Identify which cell holds the provided text, then report its (X, Y) central coordinate. 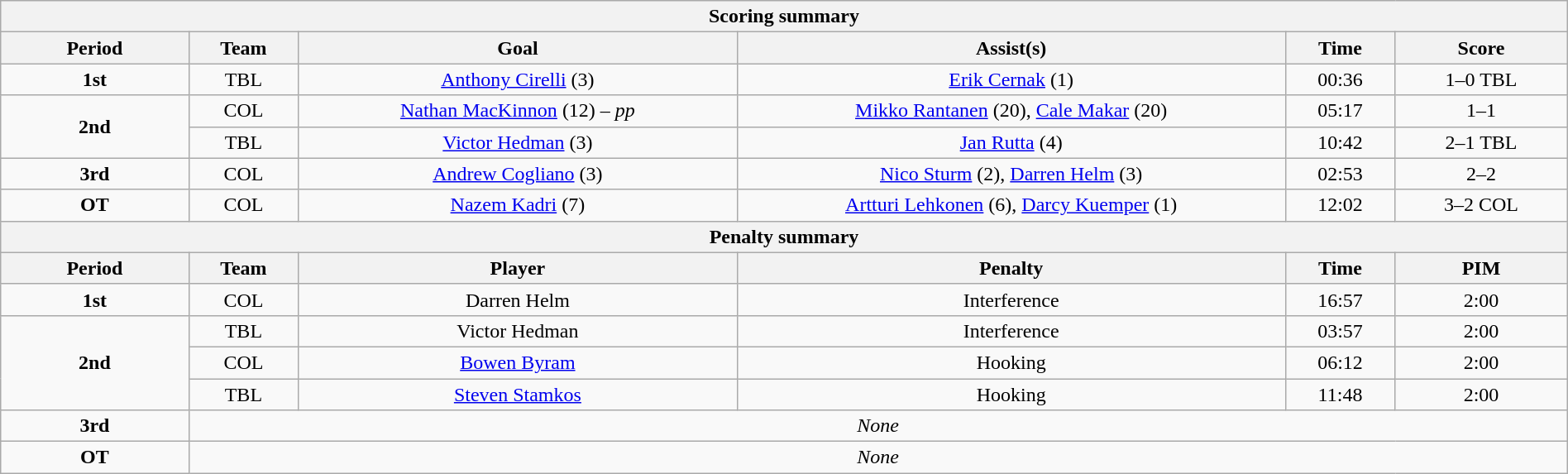
06:12 (1340, 362)
2–2 (1481, 174)
Artturi Lehkonen (6), Darcy Kuemper (1) (1011, 205)
Anthony Cirelli (3) (518, 79)
05:17 (1340, 111)
00:36 (1340, 79)
Nico Sturm (2), Darren Helm (3) (1011, 174)
02:53 (1340, 174)
1–0 TBL (1481, 79)
PIM (1481, 268)
1–1 (1481, 111)
Assist(s) (1011, 48)
Nathan MacKinnon (12) – pp (518, 111)
Steven Stamkos (518, 395)
Nazem Kadri (7) (518, 205)
Andrew Cogliano (3) (518, 174)
Player (518, 268)
Score (1481, 48)
Jan Rutta (4) (1011, 142)
16:57 (1340, 299)
2–1 TBL (1481, 142)
Penalty (1011, 268)
03:57 (1340, 331)
Scoring summary (784, 17)
3–2 COL (1481, 205)
Mikko Rantanen (20), Cale Makar (20) (1011, 111)
10:42 (1340, 142)
Erik Cernak (1) (1011, 79)
11:48 (1340, 395)
Goal (518, 48)
Victor Hedman (3) (518, 142)
Bowen Byram (518, 362)
Penalty summary (784, 237)
Victor Hedman (518, 331)
12:02 (1340, 205)
Darren Helm (518, 299)
